Extract the (x, y) coordinate from the center of the cell holding the provided text.  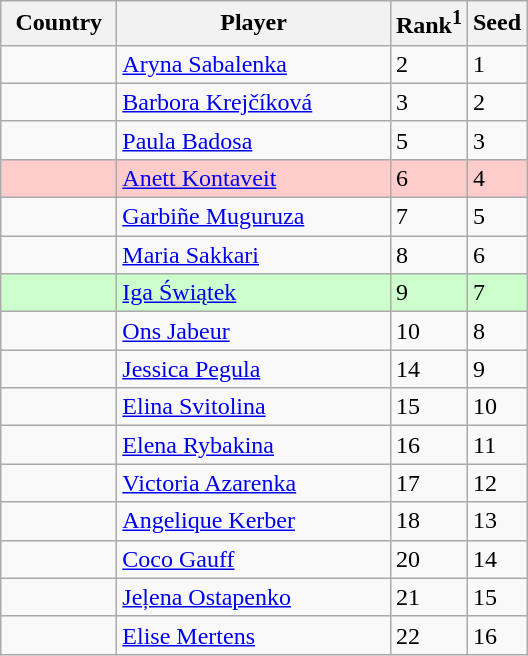
Jessica Pegula (254, 369)
12 (496, 483)
Barbora Krejčíková (254, 102)
Seed (496, 24)
1 (496, 64)
Rank1 (428, 24)
Elina Svitolina (254, 407)
Aryna Sabalenka (254, 64)
Elena Rybakina (254, 445)
Iga Świątek (254, 293)
Jeļena Ostapenko (254, 597)
Maria Sakkari (254, 255)
Country (59, 24)
Victoria Azarenka (254, 483)
11 (496, 445)
17 (428, 483)
Paula Badosa (254, 140)
21 (428, 597)
Ons Jabeur (254, 331)
Elise Mertens (254, 635)
Coco Gauff (254, 559)
Anett Kontaveit (254, 178)
Angelique Kerber (254, 521)
20 (428, 559)
18 (428, 521)
4 (496, 178)
Garbiñe Muguruza (254, 217)
22 (428, 635)
Player (254, 24)
13 (496, 521)
